Return the (X, Y) coordinate for the center point of the cell that contains the specified text.  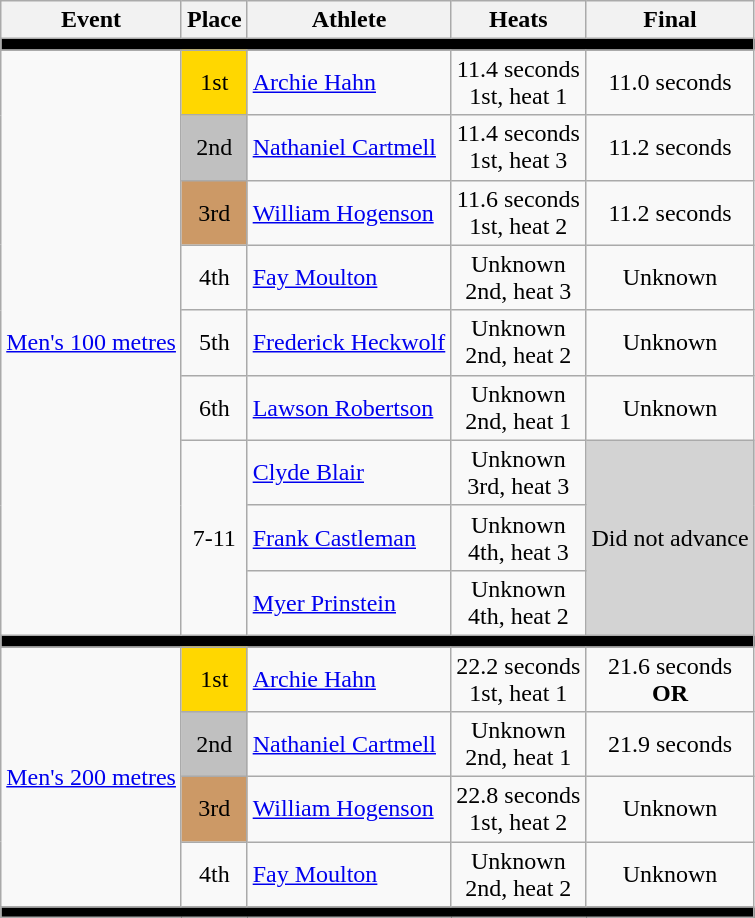
Frank Castleman (349, 538)
Unknown 3rd, heat 3 (518, 472)
7-11 (214, 538)
21.6 seconds OR (670, 678)
Place (214, 20)
6th (214, 408)
Lawson Robertson (349, 408)
Unknown 4th, heat 2 (518, 602)
Men's 200 metres (92, 776)
Unknown 2nd, heat 3 (518, 278)
Heats (518, 20)
21.9 seconds (670, 744)
11.4 seconds 1st, heat 3 (518, 148)
Final (670, 20)
11.6 seconds 1st, heat 2 (518, 212)
22.8 seconds 1st, heat 2 (518, 810)
Men's 100 metres (92, 343)
Event (92, 20)
Frederick Heckwolf (349, 342)
11.0 seconds (670, 82)
Unknown 4th, heat 3 (518, 538)
Athlete (349, 20)
11.4 seconds 1st, heat 1 (518, 82)
Did not advance (670, 538)
5th (214, 342)
Myer Prinstein (349, 602)
22.2 seconds 1st, heat 1 (518, 678)
Clyde Blair (349, 472)
